From the cell containing the given text, extract its center point as (x, y) coordinate. 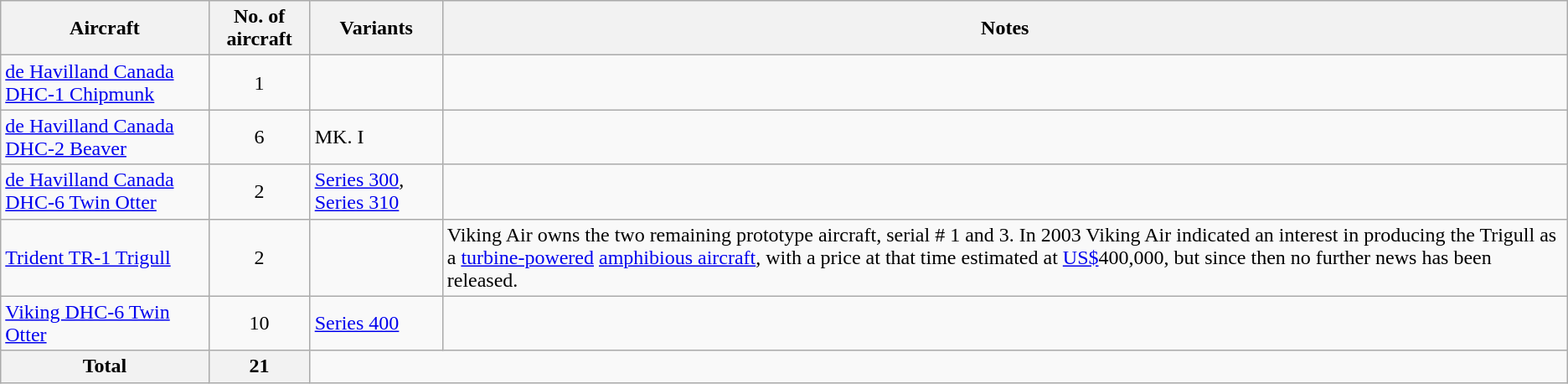
Trident TR-1 Trigull (105, 257)
de Havilland Canada DHC-2 Beaver (105, 138)
Series 300, Series 310 (376, 191)
Variants (376, 29)
6 (260, 138)
1 (260, 82)
de Havilland Canada DHC-1 Chipmunk (105, 82)
21 (260, 366)
Total (105, 366)
10 (260, 324)
MK. I (376, 138)
Series 400 (376, 324)
No. of aircraft (260, 29)
Aircraft (105, 29)
de Havilland Canada DHC-6 Twin Otter (105, 191)
Notes (1005, 29)
Viking DHC-6 Twin Otter (105, 324)
